Find where the given text appears and provide that cell's center as [X, Y] coordinate. 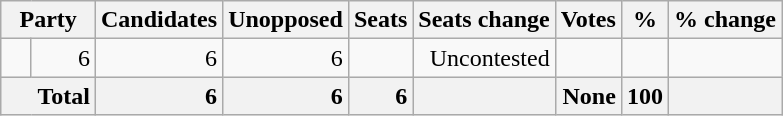
% change [724, 20]
Votes [588, 20]
Seats change [484, 20]
Party [48, 20]
Uncontested [484, 58]
Total [48, 96]
None [588, 96]
% [644, 20]
100 [644, 96]
Seats [380, 20]
Candidates [160, 20]
Unopposed [286, 20]
